Find where the given text appears and provide that cell's center as [x, y] coordinate. 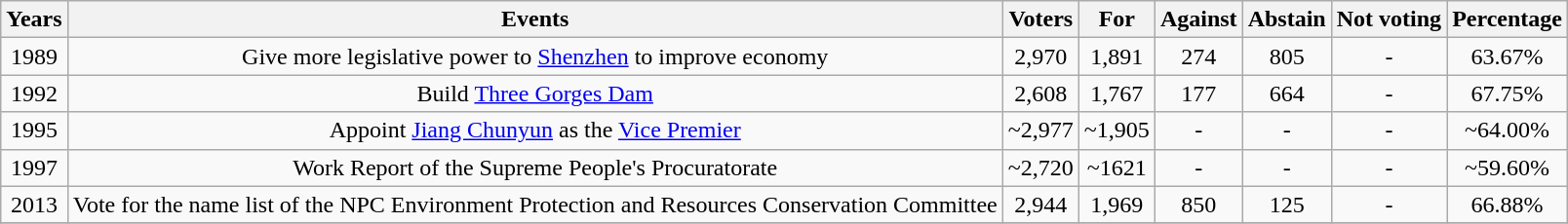
2,970 [1040, 56]
Work Report of the Supreme People's Procuratorate [534, 168]
1,969 [1117, 205]
Vote for the name list of the NPC Environment Protection and Resources Conservation Committee [534, 205]
1995 [34, 131]
~2,977 [1040, 131]
67.75% [1508, 93]
Appoint Jiang Chunyun as the Vice Premier [534, 131]
2,608 [1040, 93]
Build Three Gorges Dam [534, 93]
Percentage [1508, 19]
177 [1198, 93]
850 [1198, 205]
1,767 [1117, 93]
Not voting [1389, 19]
Events [534, 19]
1,891 [1117, 56]
Abstain [1287, 19]
For [1117, 19]
1989 [34, 56]
2013 [34, 205]
~1621 [1117, 168]
63.67% [1508, 56]
125 [1287, 205]
664 [1287, 93]
274 [1198, 56]
1997 [34, 168]
~2,720 [1040, 168]
~64.00% [1508, 131]
66.88% [1508, 205]
2,944 [1040, 205]
~59.60% [1508, 168]
Years [34, 19]
1992 [34, 93]
Give more legislative power to Shenzhen to improve economy [534, 56]
Voters [1040, 19]
Against [1198, 19]
~1,905 [1117, 131]
805 [1287, 56]
